Provide the [x, y] coordinate of the cell's center where the given text is located.  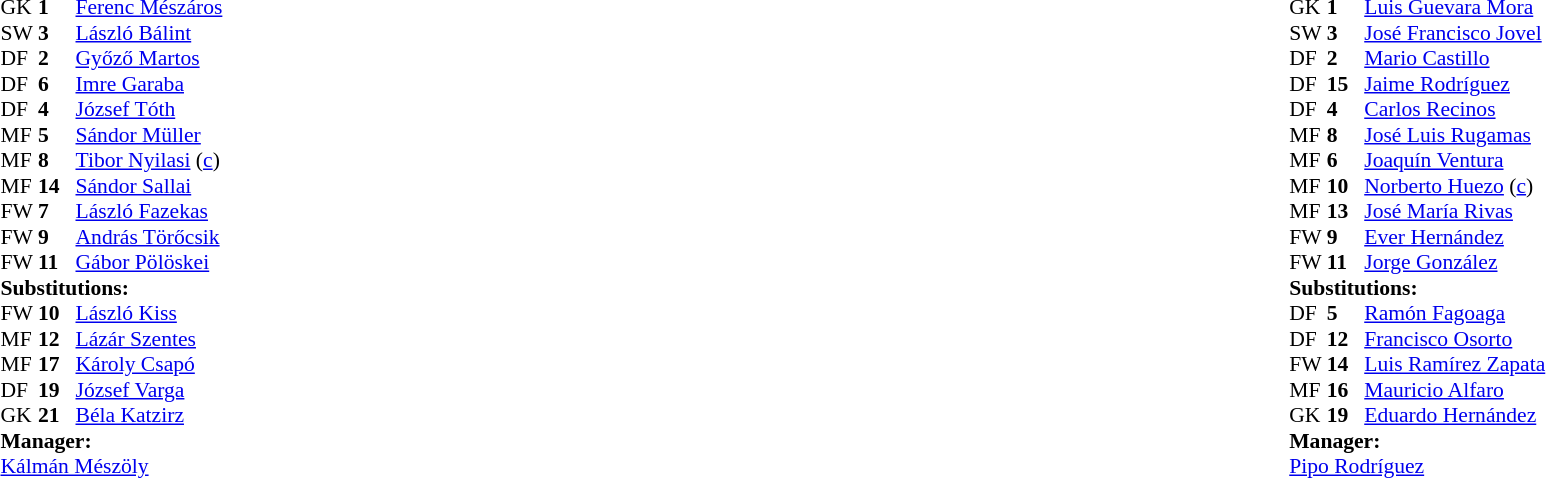
Carlos Recinos [1454, 109]
Jorge González [1454, 263]
José Luis Rugamas [1454, 135]
Győző Martos [150, 59]
José Francisco Jovel [1454, 33]
Mario Castillo [1454, 59]
Mauricio Alfaro [1454, 390]
17 [57, 365]
József Varga [150, 390]
András Törőcsik [150, 237]
Gábor Pölöskei [150, 263]
Sándor Sallai [150, 186]
Károly Csapó [150, 365]
László Fazekas [150, 211]
7 [57, 211]
Eduardo Hernández [1454, 415]
21 [57, 415]
László Bálint [150, 33]
László Kiss [150, 313]
Ever Hernández [1454, 237]
13 [1346, 211]
16 [1346, 390]
Imre Garaba [150, 84]
Lázár Szentes [150, 339]
Joaquín Ventura [1454, 161]
Norberto Huezo (c) [1454, 186]
Ramón Fagoaga [1454, 313]
Béla Katzirz [150, 415]
Francisco Osorto [1454, 339]
Sándor Müller [150, 135]
Luis Ramírez Zapata [1454, 365]
József Tóth [150, 109]
Tibor Nyilasi (c) [150, 161]
15 [1346, 84]
José María Rivas [1454, 211]
Jaime Rodríguez [1454, 84]
